Return the (X, Y) coordinate for the center point of the cell that contains the specified text.  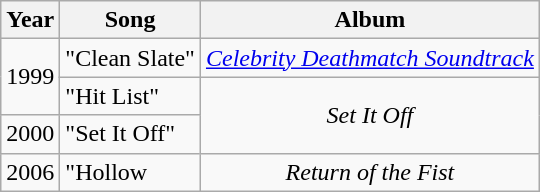
"Hit List" (130, 96)
Song (130, 20)
Celebrity Deathmatch Soundtrack (370, 58)
Album (370, 20)
2000 (30, 134)
Set It Off (370, 115)
1999 (30, 77)
2006 (30, 172)
Year (30, 20)
"Hollow (130, 172)
Return of the Fist (370, 172)
"Clean Slate" (130, 58)
"Set It Off" (130, 134)
